For the text-containing cell, return its midpoint in (X, Y) coordinate format. 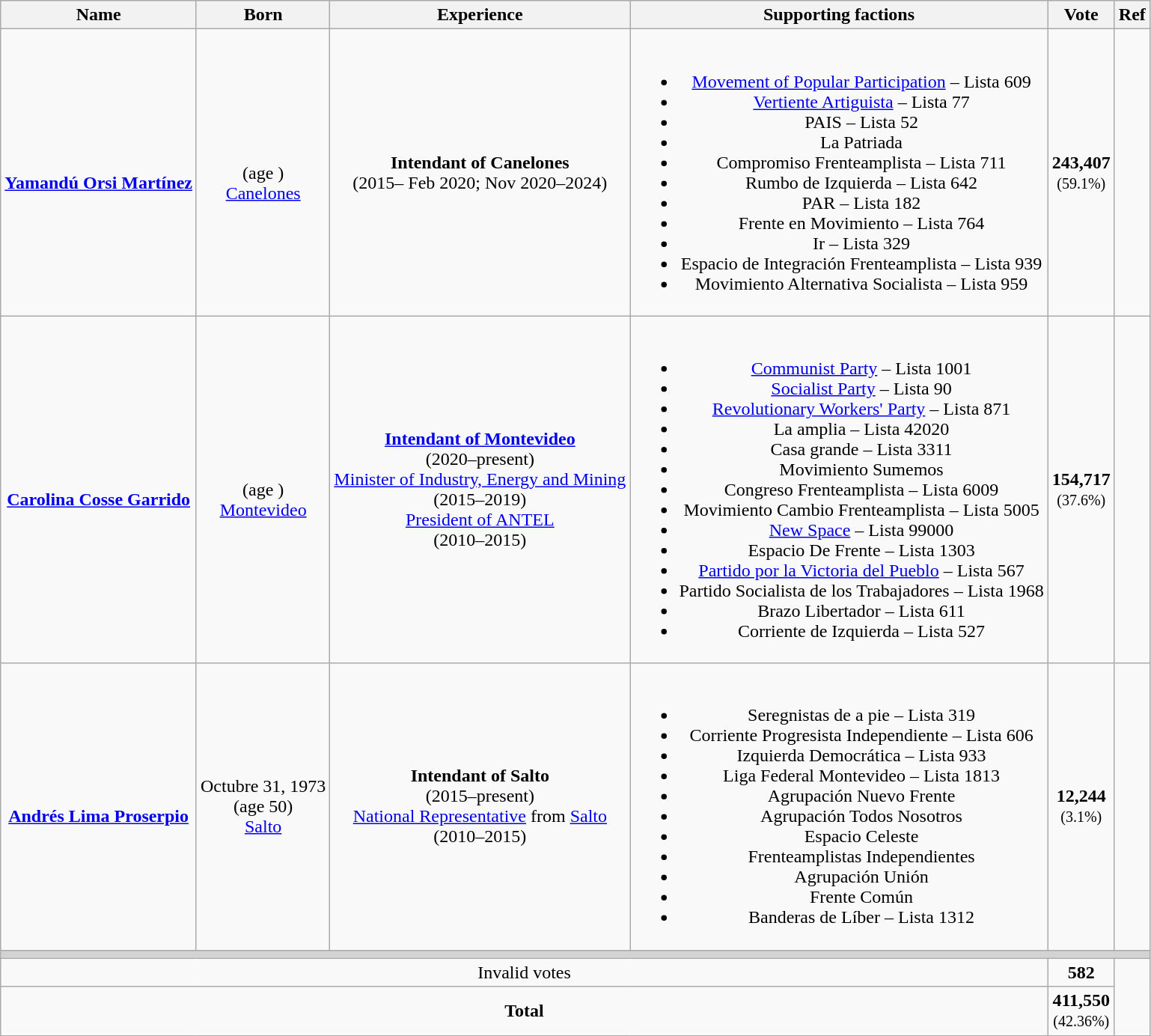
Born (263, 15)
Intendant of Canelones(2015– Feb 2020; Nov 2020–2024) (480, 172)
Invalid votes (524, 972)
Carolina Cosse Garrido (99, 490)
243,407(59.1%) (1081, 172)
154,717(37.6%) (1081, 490)
Name (99, 15)
411,550(42.36%) (1081, 1011)
Total (524, 1011)
Supporting factions (839, 15)
(age )Canelones (263, 172)
Experience (480, 15)
Ref (1132, 15)
Octubre 31, 1973(age 50)Salto (263, 807)
Andrés Lima Proserpio (99, 807)
12,244(3.1%) (1081, 807)
Intendant of Salto(2015–present)National Representative from Salto(2010–2015) (480, 807)
Intendant of Montevideo (2020–present)Minister of Industry, Energy and Mining(2015–2019)President of ANTEL(2010–2015) (480, 490)
(age )Montevideo (263, 490)
Yamandú Orsi Martínez (99, 172)
582 (1081, 972)
Vote (1081, 15)
